Find where the given text appears and provide that cell's center as [X, Y] coordinate. 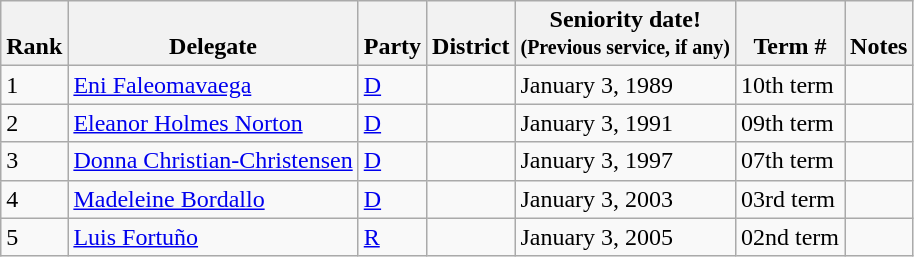
Party [392, 34]
Rank [34, 34]
Notes [879, 34]
January 3, 1989 [626, 85]
Luis Fortuño [213, 237]
January 3, 1991 [626, 123]
03rd term [790, 199]
January 3, 1997 [626, 161]
January 3, 2005 [626, 237]
January 3, 2003 [626, 199]
10th term [790, 85]
3 [34, 161]
Seniority date!(Previous service, if any) [626, 34]
Madeleine Bordallo [213, 199]
Donna Christian-Christensen [213, 161]
4 [34, 199]
Eleanor Holmes Norton [213, 123]
Eni Faleomavaega [213, 85]
1 [34, 85]
5 [34, 237]
09th term [790, 123]
2 [34, 123]
Term # [790, 34]
02nd term [790, 237]
07th term [790, 161]
R [392, 237]
District [471, 34]
Delegate [213, 34]
